Provide the (x, y) coordinate of the cell's center where the given text is located.  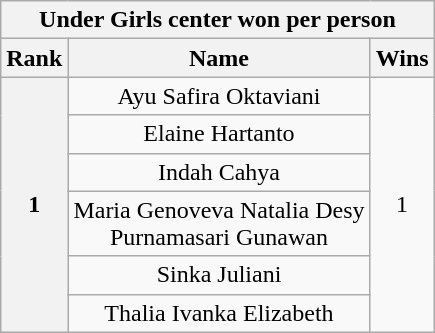
Under Girls center won per person (218, 20)
Rank (34, 58)
Sinka Juliani (219, 275)
Name (219, 58)
Indah Cahya (219, 172)
Thalia Ivanka Elizabeth (219, 313)
Elaine Hartanto (219, 134)
Wins (402, 58)
Maria Genoveva Natalia DesyPurnamasari Gunawan (219, 224)
Ayu Safira Oktaviani (219, 96)
